From the cell containing the given text, extract its center point as [X, Y] coordinate. 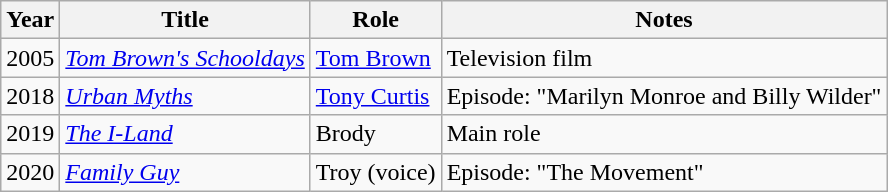
2005 [30, 58]
Brody [376, 134]
Troy (voice) [376, 172]
Role [376, 20]
2019 [30, 134]
2020 [30, 172]
Tom Brown's Schooldays [185, 58]
Episode: "Marilyn Monroe and Billy Wilder" [664, 96]
Family Guy [185, 172]
Main role [664, 134]
The I-Land [185, 134]
2018 [30, 96]
Episode: "The Movement" [664, 172]
Year [30, 20]
Television film [664, 58]
Urban Myths [185, 96]
Title [185, 20]
Tony Curtis [376, 96]
Tom Brown [376, 58]
Notes [664, 20]
